From the cell containing the given text, extract its center point as [X, Y] coordinate. 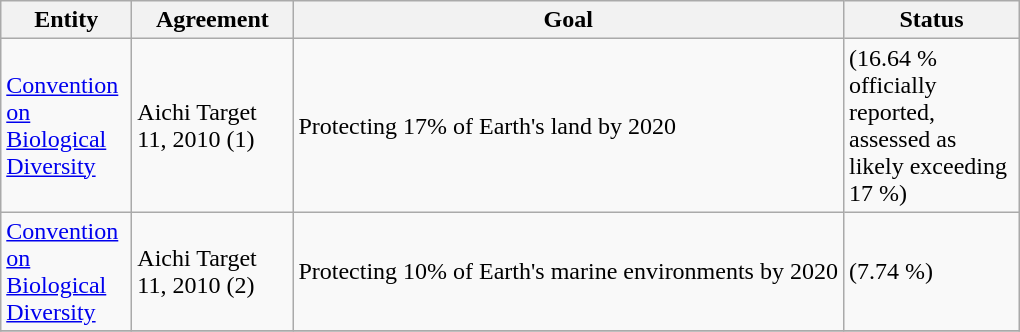
Agreement [212, 20]
Protecting 17% of Earth's land by 2020 [568, 126]
Aichi Target 11, 2010 (1) [212, 126]
Protecting 10% of Earth's marine environments by 2020 [568, 272]
Aichi Target 11, 2010 (2) [212, 272]
(7.74 %) [931, 272]
Status [931, 20]
Entity [66, 20]
Goal [568, 20]
(16.64 % officially reported, assessed as likely exceeding 17 %) [931, 126]
